Search for the cell housing the specified text and yield its [X, Y] center coordinate. 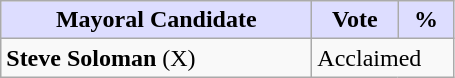
Steve Soloman (X) [156, 58]
Vote [355, 20]
% [426, 20]
Acclaimed [383, 58]
Mayoral Candidate [156, 20]
